For the text-containing cell, return its midpoint in [x, y] coordinate format. 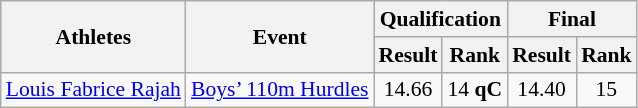
Louis Fabrice Rajah [94, 90]
14.40 [542, 90]
Event [280, 36]
14 qC [474, 90]
Qualification [441, 19]
Athletes [94, 36]
14.66 [408, 90]
Boys’ 110m Hurdles [280, 90]
Final [572, 19]
15 [606, 90]
